Return the (X, Y) coordinate for the center point of the cell that contains the specified text.  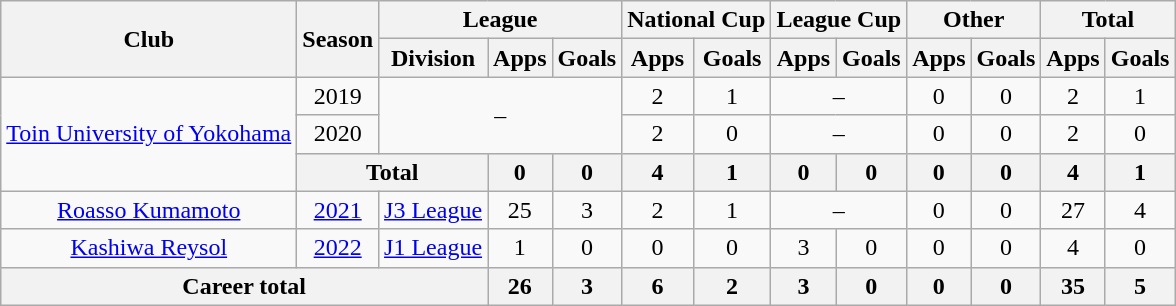
National Cup (696, 20)
League (500, 20)
2021 (338, 210)
J1 League (434, 248)
35 (1073, 286)
5 (1140, 286)
Club (149, 39)
Season (338, 39)
6 (658, 286)
26 (520, 286)
2020 (338, 134)
2019 (338, 96)
Career total (244, 286)
Kashiwa Reysol (149, 248)
J3 League (434, 210)
League Cup (839, 20)
Division (434, 58)
25 (520, 210)
2022 (338, 248)
27 (1073, 210)
Roasso Kumamoto (149, 210)
Other (974, 20)
Toin University of Yokohama (149, 134)
